Capture the cell that displays the provided text and extract its (X, Y) central coordinate. 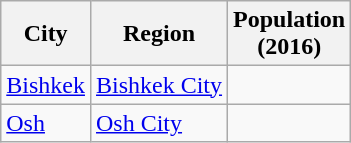
Population(2016) (290, 34)
Osh (46, 123)
Bishkek (46, 85)
Bishkek City (158, 85)
Osh City (158, 123)
Region (158, 34)
City (46, 34)
